Determine the (x, y) coordinate at the center of the cell enclosing the given text.  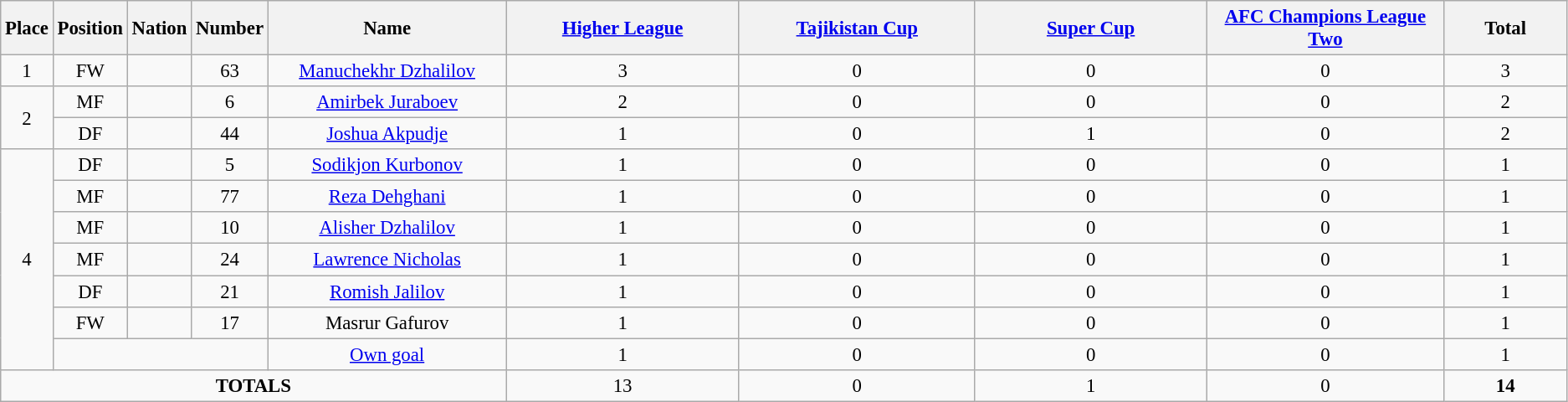
21 (230, 291)
10 (230, 229)
17 (230, 322)
63 (230, 71)
5 (230, 165)
Romish Jalilov (387, 291)
Position (90, 28)
Masrur Gafurov (387, 322)
24 (230, 260)
14 (1506, 385)
Place (27, 28)
Sodikjon Kurbonov (387, 165)
Total (1506, 28)
Number (230, 28)
Lawrence Nicholas (387, 260)
TOTALS (254, 385)
Tajikistan Cup (857, 28)
77 (230, 197)
44 (230, 134)
Alisher Dzhalilov (387, 229)
Super Cup (1090, 28)
Reza Dehghani (387, 197)
Higher League (623, 28)
13 (623, 385)
Joshua Akpudje (387, 134)
4 (27, 260)
Name (387, 28)
Manuchekhr Dzhalilov (387, 71)
Own goal (387, 354)
AFC Champions League Two (1325, 28)
Amirbek Juraboev (387, 102)
Nation (159, 28)
6 (230, 102)
